Locate the cell with the specified text and output its (X, Y) center coordinate. 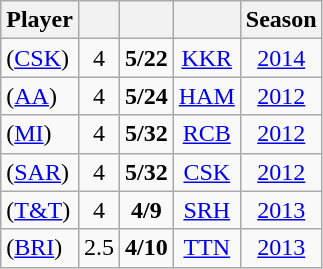
CSK (206, 172)
HAM (206, 96)
Player (40, 20)
5/22 (147, 58)
5/24 (147, 96)
(BRI) (40, 248)
(AA) (40, 96)
Season (281, 20)
(MI) (40, 134)
SRH (206, 210)
(T&T) (40, 210)
TTN (206, 248)
KKR (206, 58)
4/9 (147, 210)
(CSK) (40, 58)
RCB (206, 134)
2014 (281, 58)
(SAR) (40, 172)
2.5 (98, 248)
4/10 (147, 248)
